Detect which cell encompasses the target text, then output its (x, y) center coordinate. 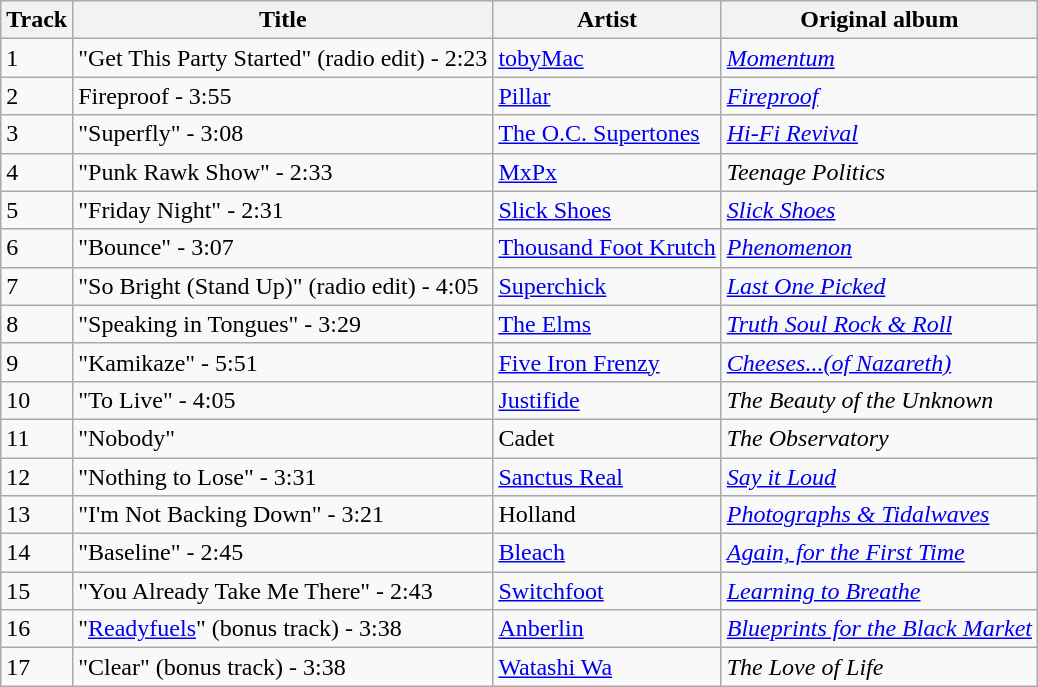
12 (37, 477)
7 (37, 286)
"Nobody" (283, 438)
"Bounce" - 3:07 (283, 248)
"Superfly" - 3:08 (283, 134)
8 (37, 324)
Fireproof - 3:55 (283, 96)
"You Already Take Me There" - 2:43 (283, 591)
3 (37, 134)
Pillar (607, 96)
11 (37, 438)
Fireproof (879, 96)
Original album (879, 20)
"Punk Rawk Show" - 2:33 (283, 172)
17 (37, 667)
13 (37, 515)
Sanctus Real (607, 477)
"I'm Not Backing Down" - 3:21 (283, 515)
Hi-Fi Revival (879, 134)
MxPx (607, 172)
Again, for the First Time (879, 553)
The Observatory (879, 438)
tobyMac (607, 58)
Holland (607, 515)
The Beauty of the Unknown (879, 400)
"Kamikaze" - 5:51 (283, 362)
Phenomenon (879, 248)
Learning to Breathe (879, 591)
The Elms (607, 324)
Watashi Wa (607, 667)
The O.C. Supertones (607, 134)
16 (37, 629)
The Love of Life (879, 667)
Photographs & Tidalwaves (879, 515)
Truth Soul Rock & Roll (879, 324)
Track (37, 20)
10 (37, 400)
Last One Picked (879, 286)
4 (37, 172)
"Get This Party Started" (radio edit) - 2:23 (283, 58)
"So Bright (Stand Up)" (radio edit) - 4:05 (283, 286)
Superchick (607, 286)
5 (37, 210)
Bleach (607, 553)
"Readyfuels" (bonus track) - 3:38 (283, 629)
Switchfoot (607, 591)
14 (37, 553)
Anberlin (607, 629)
Blueprints for the Black Market (879, 629)
"Clear" (bonus track) - 3:38 (283, 667)
Artist (607, 20)
Five Iron Frenzy (607, 362)
6 (37, 248)
Teenage Politics (879, 172)
Cheeses...(of Nazareth) (879, 362)
2 (37, 96)
Thousand Foot Krutch (607, 248)
"Nothing to Lose" - 3:31 (283, 477)
"Speaking in Tongues" - 3:29 (283, 324)
15 (37, 591)
"To Live" - 4:05 (283, 400)
9 (37, 362)
"Baseline" - 2:45 (283, 553)
Justifide (607, 400)
Title (283, 20)
Momentum (879, 58)
Say it Loud (879, 477)
1 (37, 58)
Cadet (607, 438)
"Friday Night" - 2:31 (283, 210)
